Determine the [x, y] coordinate at the center of the cell enclosing the given text.  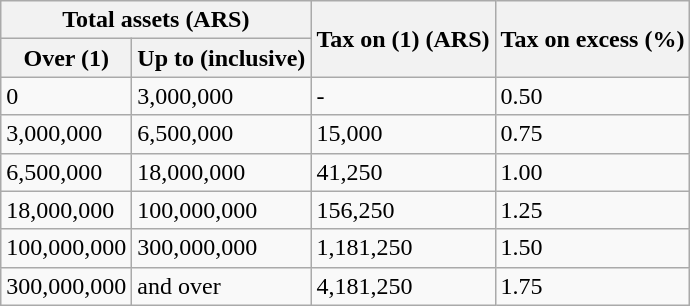
- [403, 96]
1.75 [592, 286]
1.00 [592, 172]
4,181,250 [403, 286]
Total assets (ARS) [156, 20]
Over (1) [66, 58]
0.50 [592, 96]
0 [66, 96]
1.50 [592, 248]
Tax on (1) (ARS) [403, 39]
1,181,250 [403, 248]
156,250 [403, 210]
Tax on excess (%) [592, 39]
1.25 [592, 210]
and over [222, 286]
15,000 [403, 134]
41,250 [403, 172]
Up to (inclusive) [222, 58]
0.75 [592, 134]
